Determine the (x, y) coordinate at the center of the cell enclosing the given text.  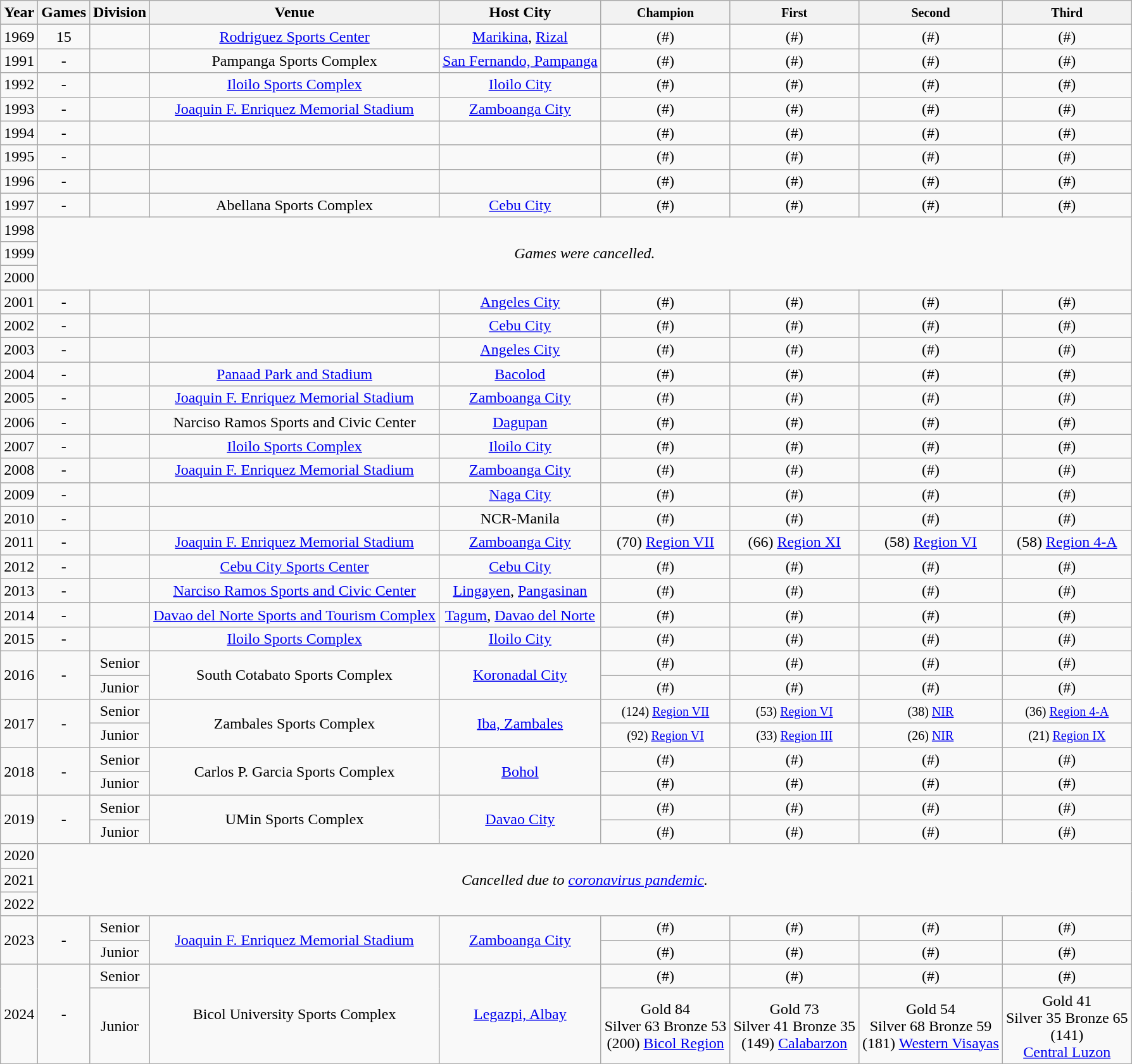
2014 (19, 615)
1992 (19, 85)
2012 (19, 566)
Koronadal City (520, 675)
(124) Region VII (665, 711)
Games were cancelled. (585, 253)
1994 (19, 133)
San Fernando, Pampanga (520, 61)
Lingayen, Pangasinan (520, 591)
2016 (19, 675)
1998 (19, 229)
2008 (19, 470)
15 (64, 37)
1993 (19, 109)
(66) Region XI (795, 542)
2019 (19, 820)
Division (120, 13)
Host City (520, 13)
(33) Region III (795, 735)
Marikina, Rizal (520, 37)
South Cotabato Sports Complex (295, 675)
Third (1067, 13)
(92) Region VI (665, 735)
2015 (19, 639)
Pampanga Sports Complex (295, 61)
NCR-Manila (520, 518)
(21) Region IX (1067, 735)
Panaad Park and Stadium (295, 374)
Tagum, Davao del Norte (520, 615)
Bicol University Sports Complex (295, 1014)
2011 (19, 542)
Carlos P. Garcia Sports Complex (295, 772)
2021 (19, 880)
Davao City (520, 820)
Games (64, 13)
2002 (19, 326)
1991 (19, 61)
Dagupan (520, 422)
2003 (19, 350)
2004 (19, 374)
(70) Region VII (665, 542)
1969 (19, 37)
2006 (19, 422)
2018 (19, 772)
1995 (19, 157)
(58) Region 4-A (1067, 542)
1996 (19, 181)
Bacolod (520, 374)
Cancelled due to coronavirus pandemic. (585, 880)
2005 (19, 398)
Gold 73Silver 41 Bronze 35(149) Calabarzon (795, 1025)
Year (19, 13)
1997 (19, 205)
Davao del Norte Sports and Tourism Complex (295, 615)
Venue (295, 13)
2000 (19, 277)
Rodriguez Sports Center (295, 37)
Naga City (520, 494)
2020 (19, 856)
UMin Sports Complex (295, 820)
Champion (665, 13)
2010 (19, 518)
2023 (19, 940)
2013 (19, 591)
2001 (19, 302)
2022 (19, 904)
(36) Region 4-A (1067, 711)
Abellana Sports Complex (295, 205)
1999 (19, 253)
2024 (19, 1014)
Second (931, 13)
Iba, Zambales (520, 723)
2007 (19, 446)
First (795, 13)
Cebu City Sports Center (295, 566)
Gold 54Silver 68 Bronze 59(181) Western Visayas (931, 1025)
Zambales Sports Complex (295, 723)
2009 (19, 494)
(58) Region VI (931, 542)
(38) NIR (931, 711)
Gold 41Silver 35 Bronze 65(141)Central Luzon (1067, 1025)
2017 (19, 723)
Gold 84Silver 63 Bronze 53(200) Bicol Region (665, 1025)
(53) Region VI (795, 711)
(26) NIR (931, 735)
Legazpi, Albay (520, 1014)
Bohol (520, 772)
